Identify which cell holds the provided text, then report its (x, y) central coordinate. 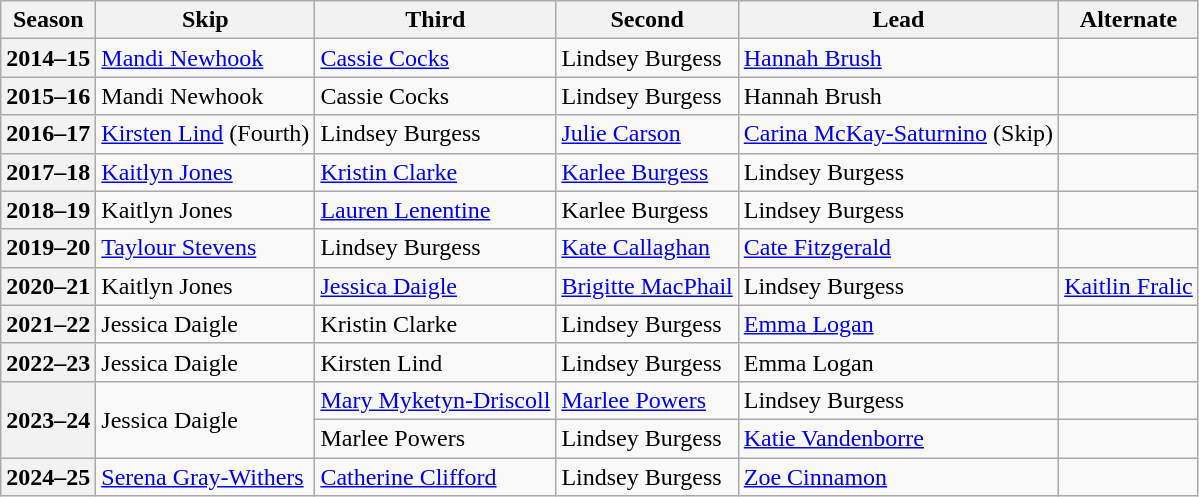
Cate Fitzgerald (898, 248)
2016–17 (48, 134)
2021–22 (48, 324)
Season (48, 20)
Alternate (1129, 20)
Taylour Stevens (206, 248)
Brigitte MacPhail (647, 286)
2019–20 (48, 248)
2023–24 (48, 419)
Carina McKay-Saturnino (Skip) (898, 134)
2015–16 (48, 96)
2014–15 (48, 58)
Katie Vandenborre (898, 438)
2020–21 (48, 286)
Serena Gray-Withers (206, 477)
Mary Myketyn-Driscoll (436, 400)
Lauren Lenentine (436, 210)
2022–23 (48, 362)
2018–19 (48, 210)
Zoe Cinnamon (898, 477)
Third (436, 20)
Lead (898, 20)
Julie Carson (647, 134)
Skip (206, 20)
Kirsten Lind (436, 362)
2024–25 (48, 477)
2017–18 (48, 172)
Second (647, 20)
Kate Callaghan (647, 248)
Catherine Clifford (436, 477)
Kirsten Lind (Fourth) (206, 134)
Kaitlin Fralic (1129, 286)
